From the cell containing the given text, extract its center point as (x, y) coordinate. 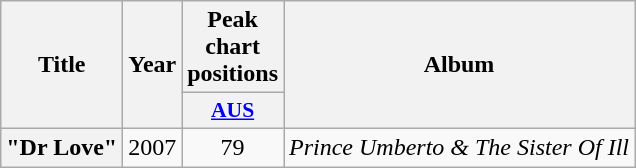
Prince Umberto & The Sister Of Ill (460, 147)
Year (152, 65)
2007 (152, 147)
"Dr Love" (62, 147)
Title (62, 65)
Album (460, 65)
Peak chart positions (233, 47)
AUS (233, 111)
79 (233, 147)
